Provide the [X, Y] coordinate of the cell's center where the given text is located.  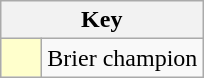
Brier champion [122, 58]
Key [102, 20]
